Return [X, Y] of the center of cell containing provided text 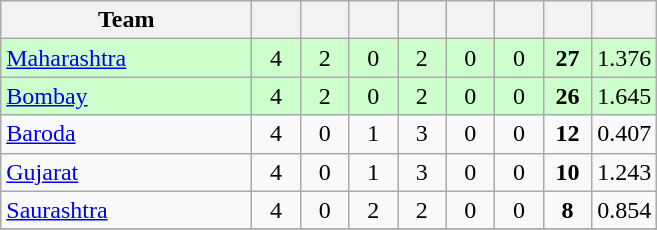
1.243 [624, 172]
Gujarat [126, 172]
8 [568, 210]
12 [568, 134]
Baroda [126, 134]
Team [126, 20]
1.376 [624, 58]
26 [568, 96]
Maharashtra [126, 58]
10 [568, 172]
1.645 [624, 96]
0.854 [624, 210]
0.407 [624, 134]
27 [568, 58]
Saurashtra [126, 210]
Bombay [126, 96]
